Identify which cell holds the provided text, then report its (X, Y) central coordinate. 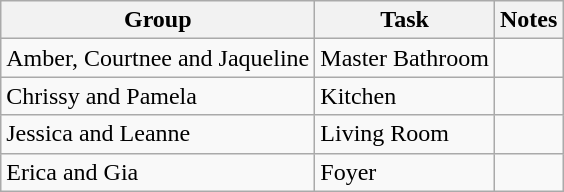
Foyer (405, 172)
Master Bathroom (405, 58)
Kitchen (405, 96)
Task (405, 20)
Group (158, 20)
Living Room (405, 134)
Amber, Courtnee and Jaqueline (158, 58)
Jessica and Leanne (158, 134)
Chrissy and Pamela (158, 96)
Notes (528, 20)
Erica and Gia (158, 172)
